Scan for the cell matching the given text and deliver its [X, Y] coordinate at center. 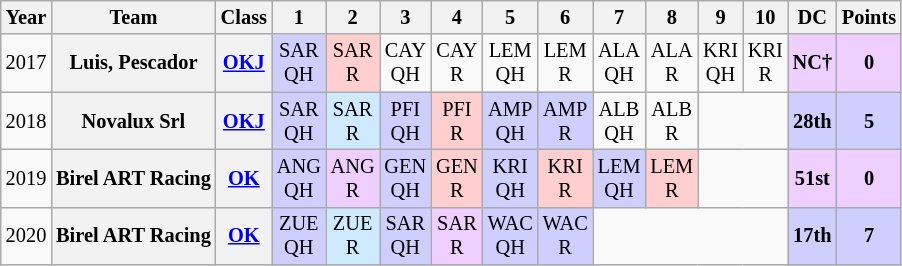
Luis, Pescador [134, 63]
ALAQH [620, 63]
10 [766, 17]
WACQH [510, 236]
PFIR [457, 121]
CAYR [457, 63]
Class [244, 17]
WACR [566, 236]
4 [457, 17]
CAYQH [406, 63]
ZUER [353, 236]
3 [406, 17]
2 [353, 17]
ANGQH [299, 178]
2017 [26, 63]
28th [812, 121]
6 [566, 17]
ANGR [353, 178]
Team [134, 17]
AMPR [566, 121]
2020 [26, 236]
2018 [26, 121]
2019 [26, 178]
17th [812, 236]
NC† [812, 63]
Novalux Srl [134, 121]
1 [299, 17]
ALBR [672, 121]
51st [812, 178]
Points [869, 17]
DC [812, 17]
GENQH [406, 178]
Year [26, 17]
PFIQH [406, 121]
ALAR [672, 63]
ZUEQH [299, 236]
8 [672, 17]
ALBQH [620, 121]
AMPQH [510, 121]
GENR [457, 178]
9 [720, 17]
